Capture the cell that displays the provided text and extract its (X, Y) central coordinate. 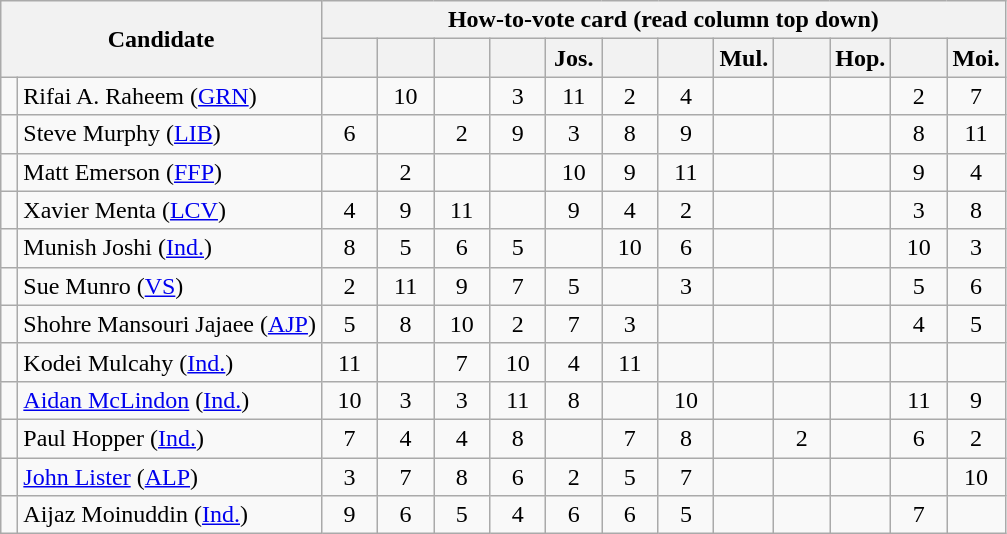
John Lister (ALP) (170, 477)
Hop. (860, 58)
Moi. (976, 58)
Jos. (574, 58)
Matt Emerson (FFP) (170, 172)
Xavier Menta (LCV) (170, 210)
How-to-vote card (read column top down) (663, 20)
Steve Murphy (LIB) (170, 134)
Kodei Mulcahy (Ind.) (170, 362)
Aidan McLindon (Ind.) (170, 400)
Shohre Mansouri Jajaee (AJP) (170, 324)
Mul. (744, 58)
Paul Hopper (Ind.) (170, 438)
Munish Joshi (Ind.) (170, 248)
Sue Munro (VS) (170, 286)
Aijaz Moinuddin (Ind.) (170, 515)
Rifai A. Raheem (GRN) (170, 96)
Candidate (162, 39)
